Search for the cell housing the specified text and yield its [X, Y] center coordinate. 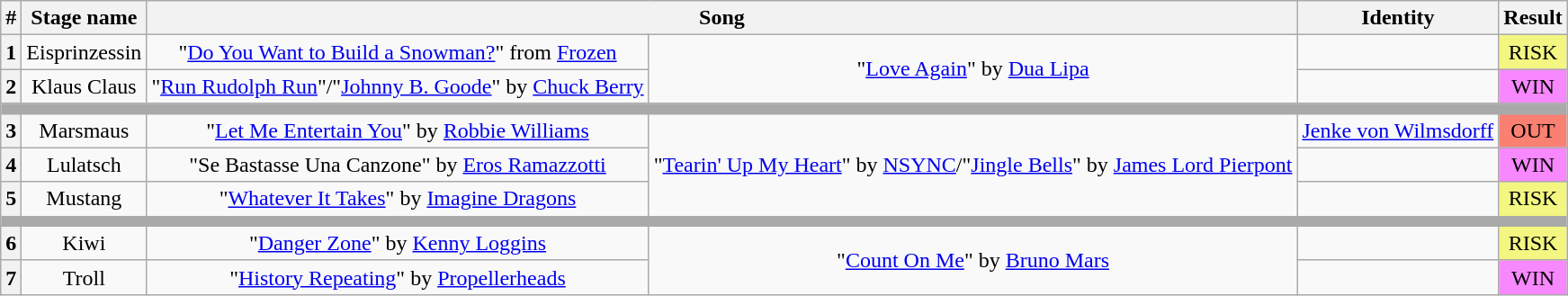
Identity [1398, 18]
7 [11, 277]
3 [11, 130]
Stage name [85, 18]
Kiwi [85, 243]
1 [11, 52]
2 [11, 86]
Marsmaus [85, 130]
4 [11, 165]
"Do You Want to Build a Snowman?" from Frozen [398, 52]
"Tearin' Up My Heart" by NSYNC/"Jingle Bells" by James Lord Pierpont [973, 165]
Eisprinzessin [85, 52]
5 [11, 199]
Song [721, 18]
"Run Rudolph Run"/"Johnny B. Goode" by Chuck Berry [398, 86]
"History Repeating" by Propellerheads [398, 277]
"Se Bastasse Una Canzone" by Eros Ramazzotti [398, 165]
Mustang [85, 199]
"Count On Me" by Bruno Mars [973, 260]
OUT [1533, 130]
Jenke von Wilmsdorff [1398, 130]
Lulatsch [85, 165]
"Love Again" by Dua Lipa [973, 69]
6 [11, 243]
Result [1533, 18]
"Let Me Entertain You" by Robbie Williams [398, 130]
Klaus Claus [85, 86]
Troll [85, 277]
"Danger Zone" by Kenny Loggins [398, 243]
# [11, 18]
"Whatever It Takes" by Imagine Dragons [398, 199]
